Detect which cell encompasses the target text, then output its (X, Y) center coordinate. 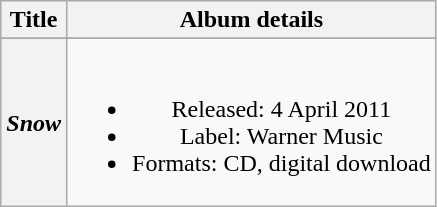
Album details (252, 20)
Title (34, 20)
Snow (34, 122)
Released: 4 April 2011Label: Warner MusicFormats: CD, digital download (252, 122)
